Find where the given text appears and provide that cell's center as [X, Y] coordinate. 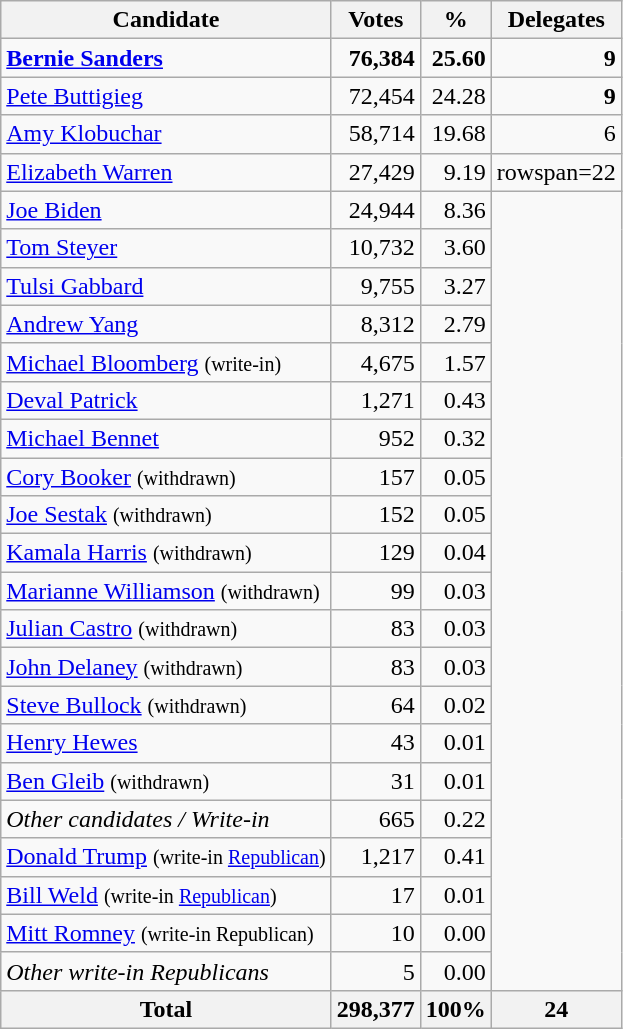
Delegates [556, 20]
Steve Bullock (withdrawn) [166, 705]
Joe Biden [166, 210]
Mitt Romney (write-in Republican) [166, 933]
Michael Bloomberg (write-in) [166, 362]
64 [376, 705]
100% [456, 1009]
Amy Klobuchar [166, 134]
Other candidates / Write-in [166, 819]
1.57 [456, 362]
Deval Patrick [166, 400]
9,755 [376, 286]
0.04 [456, 553]
Tom Steyer [166, 248]
Michael Bennet [166, 438]
Andrew Yang [166, 324]
0.22 [456, 819]
58,714 [376, 134]
6 [556, 134]
129 [376, 553]
Votes [376, 20]
Tulsi Gabbard [166, 286]
4,675 [376, 362]
24,944 [376, 210]
17 [376, 895]
Ben Gleib (withdrawn) [166, 781]
Joe Sestak (withdrawn) [166, 515]
5 [376, 971]
8,312 [376, 324]
2.79 [456, 324]
1,271 [376, 400]
24.28 [456, 96]
0.43 [456, 400]
157 [376, 477]
John Delaney (withdrawn) [166, 667]
19.68 [456, 134]
298,377 [376, 1009]
1,217 [376, 857]
24 [556, 1009]
152 [376, 515]
25.60 [456, 58]
Pete Buttigieg [166, 96]
952 [376, 438]
10 [376, 933]
9.19 [456, 172]
Bill Weld (write-in Republican) [166, 895]
0.41 [456, 857]
27,429 [376, 172]
0.02 [456, 705]
Henry Hewes [166, 743]
43 [376, 743]
72,454 [376, 96]
Julian Castro (withdrawn) [166, 629]
3.60 [456, 248]
Cory Booker (withdrawn) [166, 477]
31 [376, 781]
Other write-in Republicans [166, 971]
Kamala Harris (withdrawn) [166, 553]
rowspan=22 [556, 172]
Donald Trump (write-in Republican) [166, 857]
0.32 [456, 438]
76,384 [376, 58]
3.27 [456, 286]
8.36 [456, 210]
Candidate [166, 20]
Total [166, 1009]
Bernie Sanders [166, 58]
Marianne Williamson (withdrawn) [166, 591]
10,732 [376, 248]
Elizabeth Warren [166, 172]
99 [376, 591]
665 [376, 819]
% [456, 20]
